Locate the cell with the specified text and output its (x, y) center coordinate. 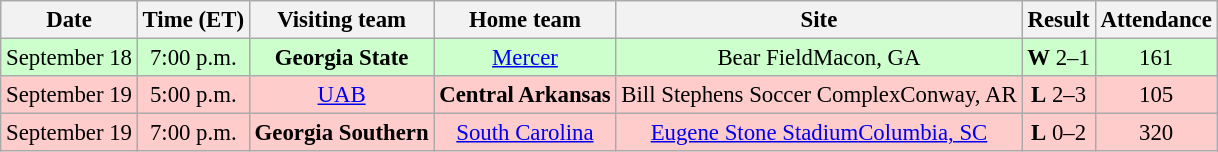
161 (1156, 58)
Site (819, 20)
Time (ET) (193, 20)
UAB (342, 95)
Result (1058, 20)
105 (1156, 95)
320 (1156, 133)
Georgia Southern (342, 133)
Mercer (525, 58)
Date (69, 20)
South Carolina (525, 133)
Central Arkansas (525, 95)
Georgia State (342, 58)
September 18 (69, 58)
L 2–3 (1058, 95)
Home team (525, 20)
Bear FieldMacon, GA (819, 58)
Visiting team (342, 20)
L 0–2 (1058, 133)
Attendance (1156, 20)
5:00 p.m. (193, 95)
Eugene Stone StadiumColumbia, SC (819, 133)
W 2–1 (1058, 58)
Bill Stephens Soccer ComplexConway, AR (819, 95)
